Scan for the cell matching the given text and deliver its (X, Y) coordinate at center. 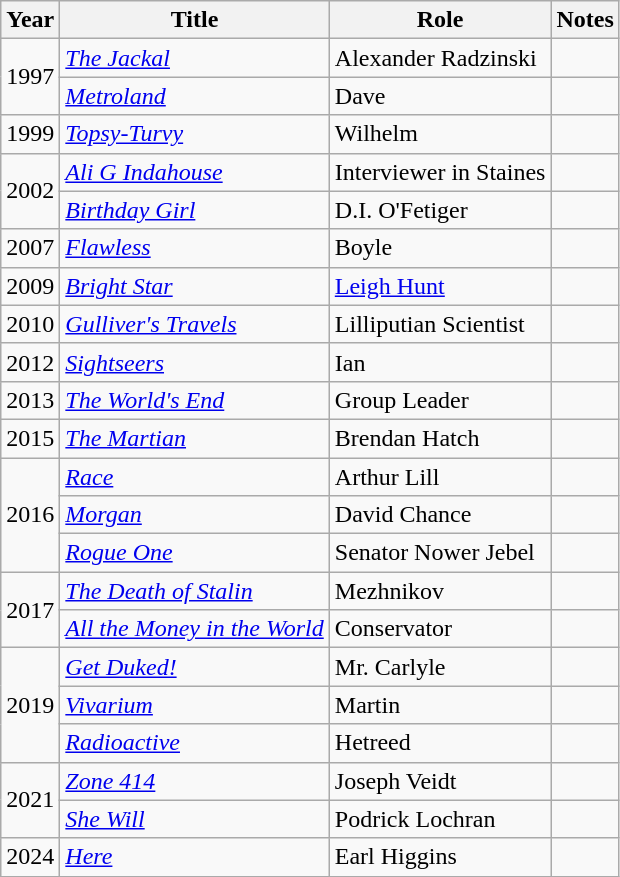
All the Money in the World (194, 629)
Conservator (440, 629)
Mr. Carlyle (440, 667)
Radioactive (194, 743)
Notes (585, 20)
Ian (440, 362)
Get Duked! (194, 667)
2010 (30, 324)
2017 (30, 610)
Hetreed (440, 743)
Topsy-Turvy (194, 134)
Senator Nower Jebel (440, 553)
2007 (30, 248)
Birthday Girl (194, 210)
Vivarium (194, 705)
Martin (440, 705)
Interviewer in Staines (440, 172)
Race (194, 477)
Lilliputian Scientist (440, 324)
1999 (30, 134)
Dave (440, 96)
The Martian (194, 438)
Arthur Lill (440, 477)
2002 (30, 191)
Group Leader (440, 400)
Leigh Hunt (440, 286)
Mezhnikov (440, 591)
She Will (194, 819)
The Jackal (194, 58)
The World's End (194, 400)
Bright Star (194, 286)
Here (194, 857)
2009 (30, 286)
2015 (30, 438)
Joseph Veidt (440, 781)
D.I. O'Fetiger (440, 210)
Boyle (440, 248)
Gulliver's Travels (194, 324)
Podrick Lochran (440, 819)
2021 (30, 800)
Ali G Indahouse (194, 172)
2013 (30, 400)
Brendan Hatch (440, 438)
2024 (30, 857)
Morgan (194, 515)
2016 (30, 515)
2019 (30, 705)
Alexander Radzinski (440, 58)
1997 (30, 77)
The Death of Stalin (194, 591)
Flawless (194, 248)
Rogue One (194, 553)
Zone 414 (194, 781)
Year (30, 20)
Title (194, 20)
Role (440, 20)
Metroland (194, 96)
David Chance (440, 515)
Sightseers (194, 362)
Wilhelm (440, 134)
Earl Higgins (440, 857)
2012 (30, 362)
